Detect which cell encompasses the target text, then output its [x, y] center coordinate. 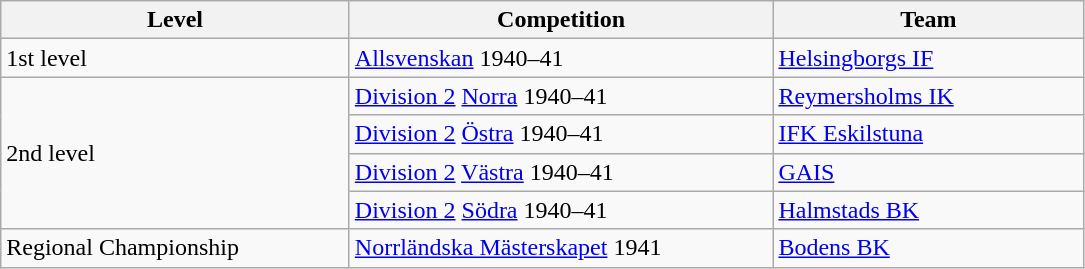
Division 2 Östra 1940–41 [561, 134]
Division 2 Norra 1940–41 [561, 96]
Helsingborgs IF [928, 58]
Competition [561, 20]
Division 2 Södra 1940–41 [561, 210]
Reymersholms IK [928, 96]
Halmstads BK [928, 210]
Bodens BK [928, 248]
Team [928, 20]
Division 2 Västra 1940–41 [561, 172]
Level [176, 20]
IFK Eskilstuna [928, 134]
1st level [176, 58]
Norrländska Mästerskapet 1941 [561, 248]
Regional Championship [176, 248]
2nd level [176, 153]
GAIS [928, 172]
Allsvenskan 1940–41 [561, 58]
